Provide the [x, y] coordinate of the cell's center where the given text is located.  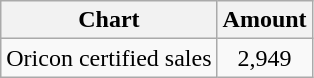
Oricon certified sales [109, 58]
Amount [264, 20]
Chart [109, 20]
2,949 [264, 58]
